Output the (X, Y) coordinate of the center of the cell containing the given text.  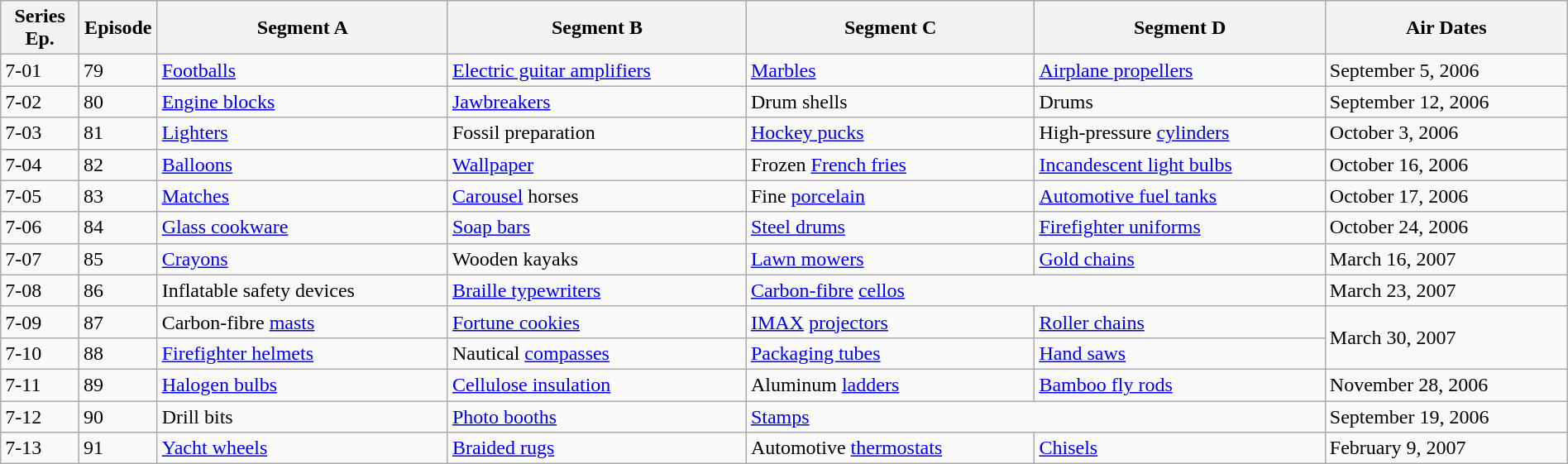
Gold chains (1179, 259)
7-06 (40, 227)
7-02 (40, 102)
7-12 (40, 416)
Fine porcelain (890, 196)
March 16, 2007 (1446, 259)
Stamps (1035, 416)
Firefighter helmets (303, 353)
Nautical compasses (597, 353)
7-01 (40, 70)
Braided rugs (597, 448)
March 23, 2007 (1446, 290)
Matches (303, 196)
Wallpaper (597, 165)
89 (117, 385)
September 19, 2006 (1446, 416)
7-05 (40, 196)
Chisels (1179, 448)
90 (117, 416)
7-08 (40, 290)
Drum shells (890, 102)
87 (117, 322)
October 16, 2006 (1446, 165)
Automotive thermostats (890, 448)
Carousel horses (597, 196)
Lawn mowers (890, 259)
7-13 (40, 448)
85 (117, 259)
Soap bars (597, 227)
Steel drums (890, 227)
Frozen French fries (890, 165)
Fortune cookies (597, 322)
82 (117, 165)
7-04 (40, 165)
Cellulose insulation (597, 385)
Carbon-fibre cellos (1035, 290)
Carbon-fibre masts (303, 322)
Segment D (1179, 28)
Inflatable safety devices (303, 290)
Photo booths (597, 416)
Series Ep. (40, 28)
High-pressure cylinders (1179, 133)
7-11 (40, 385)
Aluminum ladders (890, 385)
80 (117, 102)
7-03 (40, 133)
November 28, 2006 (1446, 385)
Drums (1179, 102)
Fossil preparation (597, 133)
Crayons (303, 259)
IMAX projectors (890, 322)
Bamboo fly rods (1179, 385)
September 5, 2006 (1446, 70)
Airplane propellers (1179, 70)
Hockey pucks (890, 133)
March 30, 2007 (1446, 337)
October 24, 2006 (1446, 227)
Electric guitar amplifiers (597, 70)
Glass cookware (303, 227)
Drill bits (303, 416)
October 3, 2006 (1446, 133)
83 (117, 196)
Wooden kayaks (597, 259)
Segment C (890, 28)
Lighters (303, 133)
7-10 (40, 353)
86 (117, 290)
Packaging tubes (890, 353)
Halogen bulbs (303, 385)
Air Dates (1446, 28)
Yacht wheels (303, 448)
Hand saws (1179, 353)
Segment A (303, 28)
Automotive fuel tanks (1179, 196)
79 (117, 70)
Braille typewriters (597, 290)
Balloons (303, 165)
7-07 (40, 259)
84 (117, 227)
Marbles (890, 70)
Roller chains (1179, 322)
February 9, 2007 (1446, 448)
Firefighter uniforms (1179, 227)
September 12, 2006 (1446, 102)
Jawbreakers (597, 102)
Engine blocks (303, 102)
88 (117, 353)
7-09 (40, 322)
81 (117, 133)
October 17, 2006 (1446, 196)
Segment B (597, 28)
91 (117, 448)
Incandescent light bulbs (1179, 165)
Footballs (303, 70)
Episode (117, 28)
